Detect which cell encompasses the target text, then output its (X, Y) center coordinate. 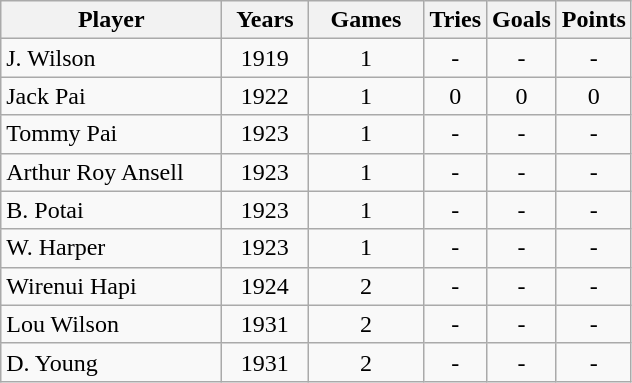
Wirenui Hapi (112, 286)
Lou Wilson (112, 324)
Games (366, 20)
Points (594, 20)
Jack Pai (112, 96)
1922 (265, 96)
Goals (522, 20)
B. Potai (112, 210)
1919 (265, 58)
Tries (456, 20)
Player (112, 20)
D. Young (112, 362)
Years (265, 20)
1924 (265, 286)
Tommy Pai (112, 134)
J. Wilson (112, 58)
W. Harper (112, 248)
Arthur Roy Ansell (112, 172)
